Search for the cell housing the specified text and yield its (x, y) center coordinate. 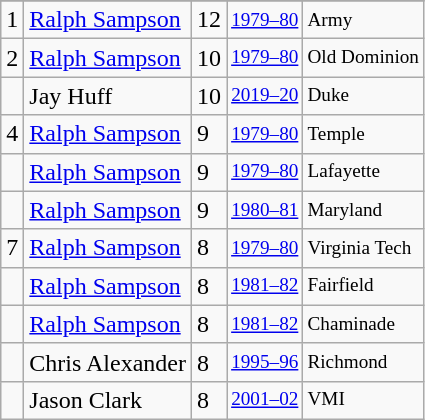
1995–96 (265, 362)
Jason Clark (108, 400)
Richmond (364, 362)
Old Dominion (364, 58)
2001–02 (265, 400)
2 (12, 58)
Maryland (364, 210)
1980–81 (265, 210)
4 (12, 134)
12 (210, 20)
1 (12, 20)
Fairfield (364, 286)
Virginia Tech (364, 248)
Chaminade (364, 324)
Temple (364, 134)
Duke (364, 96)
7 (12, 248)
2019–20 (265, 96)
VMI (364, 400)
Army (364, 20)
Lafayette (364, 172)
Chris Alexander (108, 362)
Jay Huff (108, 96)
